Provide the [X, Y] coordinate of the cell's center where the given text is located.  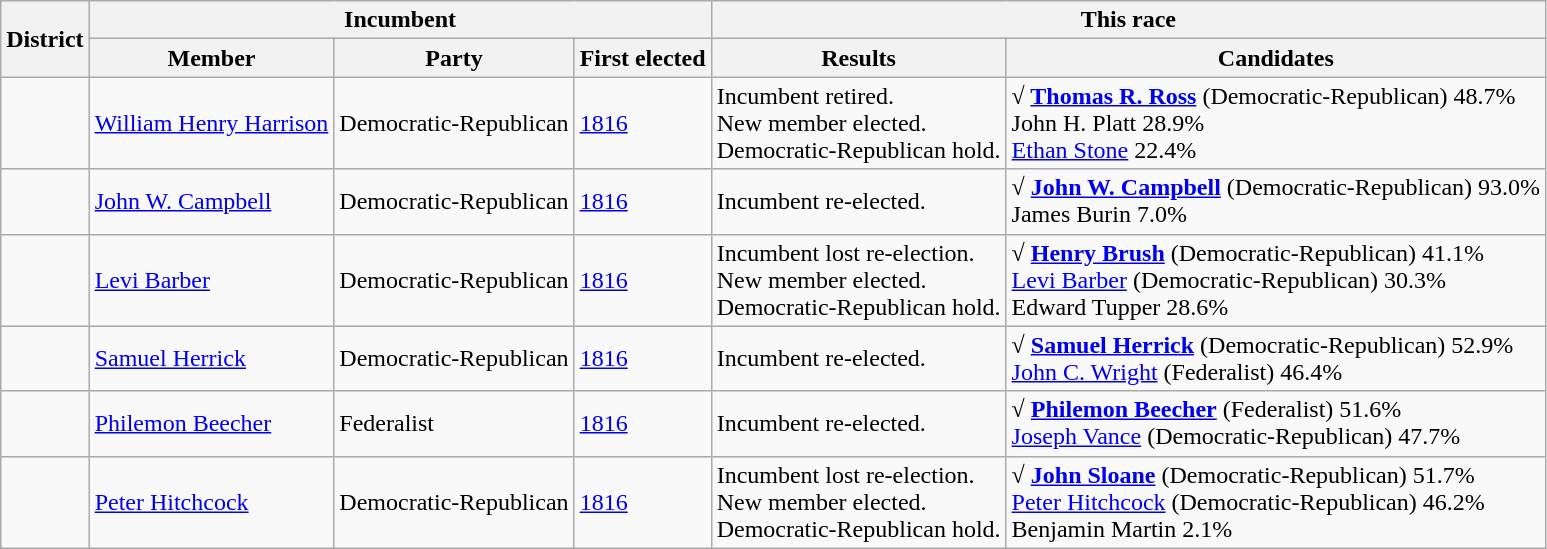
District [45, 39]
Member [212, 58]
Federalist [454, 424]
√ Henry Brush (Democratic-Republican) 41.1%Levi Barber (Democratic-Republican) 30.3%Edward Tupper 28.6% [1276, 280]
William Henry Harrison [212, 123]
√ Philemon Beecher (Federalist) 51.6%Joseph Vance (Democratic-Republican) 47.7% [1276, 424]
Samuel Herrick [212, 358]
Incumbent retired.New member elected.Democratic-Republican hold. [858, 123]
First elected [642, 58]
Party [454, 58]
√ John W. Campbell (Democratic-Republican) 93.0%James Burin 7.0% [1276, 202]
Philemon Beecher [212, 424]
John W. Campbell [212, 202]
√ Samuel Herrick (Democratic-Republican) 52.9%John C. Wright (Federalist) 46.4% [1276, 358]
Incumbent [400, 20]
This race [1128, 20]
Peter Hitchcock [212, 502]
Levi Barber [212, 280]
Candidates [1276, 58]
√ Thomas R. Ross (Democratic-Republican) 48.7%John H. Platt 28.9%Ethan Stone 22.4% [1276, 123]
√ John Sloane (Democratic-Republican) 51.7%Peter Hitchcock (Democratic-Republican) 46.2%Benjamin Martin 2.1% [1276, 502]
Results [858, 58]
